Return the (x, y) coordinate for the center point of the cell that contains the specified text.  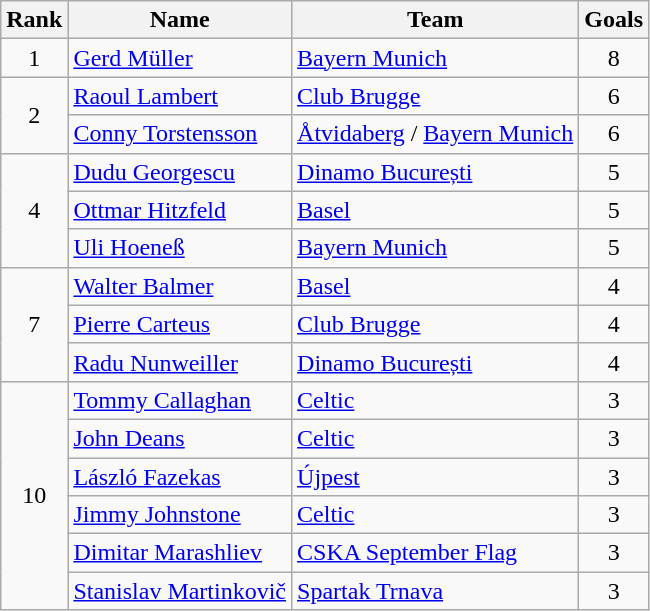
Goals (614, 20)
Rank (34, 20)
CSKA September Flag (436, 553)
Åtvidaberg / Bayern Munich (436, 134)
Ottmar Hitzfeld (180, 210)
Walter Balmer (180, 286)
László Fazekas (180, 477)
7 (34, 324)
Pierre Carteus (180, 324)
Team (436, 20)
Radu Nunweiller (180, 362)
Dudu Georgescu (180, 172)
Stanislav Martinkovič (180, 591)
1 (34, 58)
Spartak Trnava (436, 591)
John Deans (180, 438)
10 (34, 495)
8 (614, 58)
Újpest (436, 477)
2 (34, 115)
Conny Torstensson (180, 134)
Tommy Callaghan (180, 400)
Uli Hoeneß (180, 248)
Jimmy Johnstone (180, 515)
Gerd Müller (180, 58)
Raoul Lambert (180, 96)
Name (180, 20)
Dimitar Marashliev (180, 553)
